Output the (X, Y) coordinate of the center of the cell containing the given text.  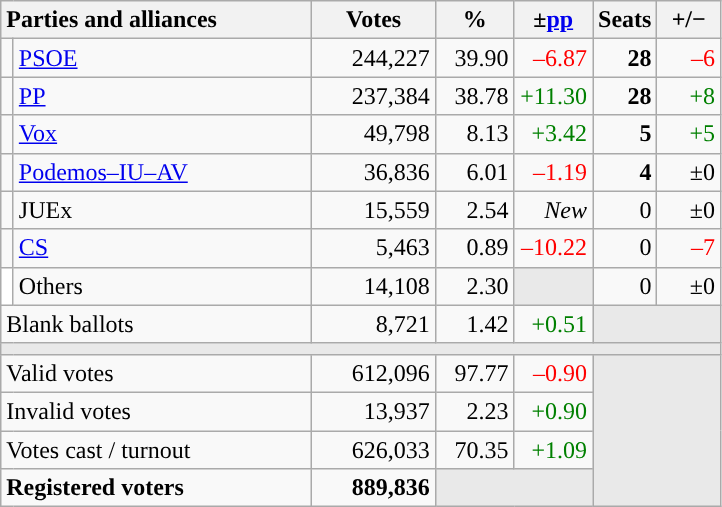
39.90 (474, 58)
2.30 (474, 286)
97.77 (474, 373)
0.89 (474, 248)
+0.90 (554, 411)
+1.09 (554, 449)
Invalid votes (156, 411)
+/− (689, 20)
237,384 (374, 96)
Registered voters (156, 488)
–7 (689, 248)
Parties and alliances (156, 20)
38.78 (474, 96)
2.23 (474, 411)
Valid votes (156, 373)
+8 (689, 96)
Seats (624, 20)
889,836 (374, 488)
Votes (374, 20)
Others (162, 286)
New (554, 210)
Blank ballots (156, 324)
Vox (162, 134)
+5 (689, 134)
626,033 (374, 449)
1.42 (474, 324)
612,096 (374, 373)
14,108 (374, 286)
PSOE (162, 58)
JUEx (162, 210)
–6.87 (554, 58)
8,721 (374, 324)
+0.51 (554, 324)
–10.22 (554, 248)
+11.30 (554, 96)
CS (162, 248)
15,559 (374, 210)
% (474, 20)
5 (624, 134)
4 (624, 172)
–6 (689, 58)
70.35 (474, 449)
244,227 (374, 58)
13,937 (374, 411)
Podemos–IU–AV (162, 172)
6.01 (474, 172)
2.54 (474, 210)
49,798 (374, 134)
±pp (554, 20)
–0.90 (554, 373)
5,463 (374, 248)
–1.19 (554, 172)
PP (162, 96)
+3.42 (554, 134)
8.13 (474, 134)
Votes cast / turnout (156, 449)
36,836 (374, 172)
